Identify which cell holds the provided text, then report its [x, y] central coordinate. 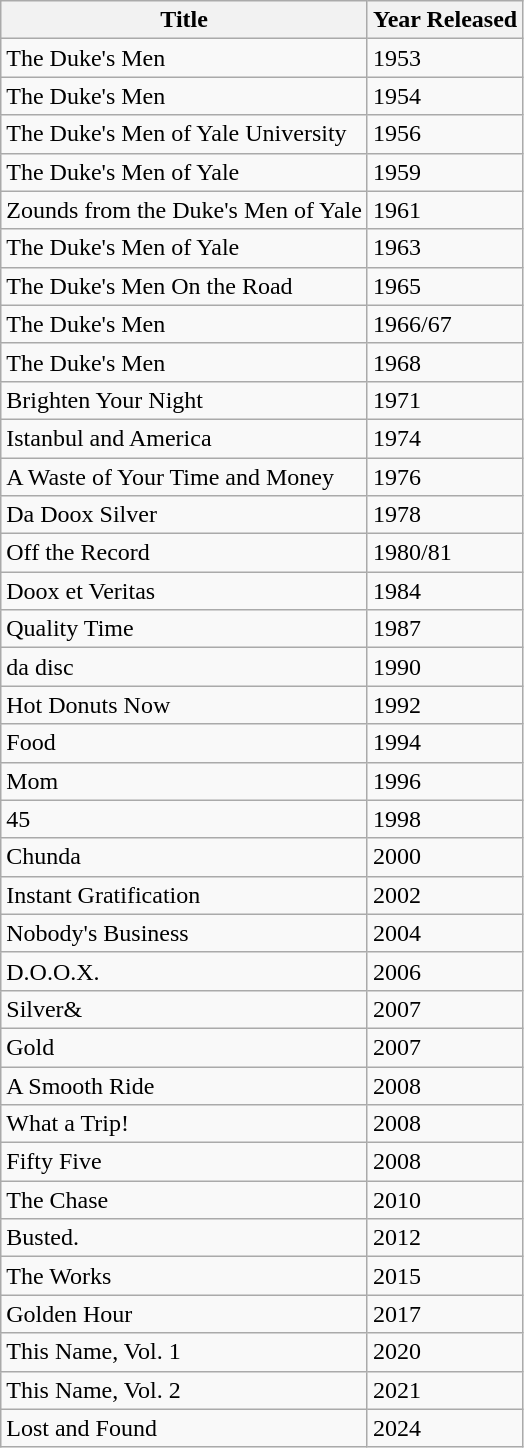
1965 [444, 286]
2010 [444, 1200]
D.O.O.X. [184, 971]
1987 [444, 629]
1994 [444, 743]
A Waste of Your Time and Money [184, 477]
Da Doox Silver [184, 515]
1974 [444, 438]
1990 [444, 667]
A Smooth Ride [184, 1085]
2002 [444, 895]
Busted. [184, 1238]
2012 [444, 1238]
Brighten Your Night [184, 400]
2020 [444, 1352]
Food [184, 743]
Nobody's Business [184, 933]
What a Trip! [184, 1124]
Chunda [184, 857]
Silver& [184, 1009]
Doox et Veritas [184, 591]
Zounds from the Duke's Men of Yale [184, 210]
2021 [444, 1390]
Year Released [444, 20]
1996 [444, 781]
da disc [184, 667]
1959 [444, 172]
1963 [444, 248]
1992 [444, 705]
Quality Time [184, 629]
2015 [444, 1276]
1998 [444, 819]
Lost and Found [184, 1428]
The Duke's Men of Yale University [184, 134]
1961 [444, 210]
1968 [444, 362]
This Name, Vol. 2 [184, 1390]
This Name, Vol. 1 [184, 1352]
2024 [444, 1428]
1971 [444, 400]
Istanbul and America [184, 438]
Fifty Five [184, 1162]
Mom [184, 781]
2006 [444, 971]
45 [184, 819]
The Duke's Men On the Road [184, 286]
The Chase [184, 1200]
1980/81 [444, 553]
2004 [444, 933]
1953 [444, 58]
Gold [184, 1047]
1966/67 [444, 324]
2000 [444, 857]
Hot Donuts Now [184, 705]
Off the Record [184, 553]
1976 [444, 477]
1956 [444, 134]
1954 [444, 96]
Title [184, 20]
2017 [444, 1314]
Instant Gratification [184, 895]
1984 [444, 591]
The Works [184, 1276]
Golden Hour [184, 1314]
1978 [444, 515]
